Search for the cell housing the specified text and yield its (X, Y) center coordinate. 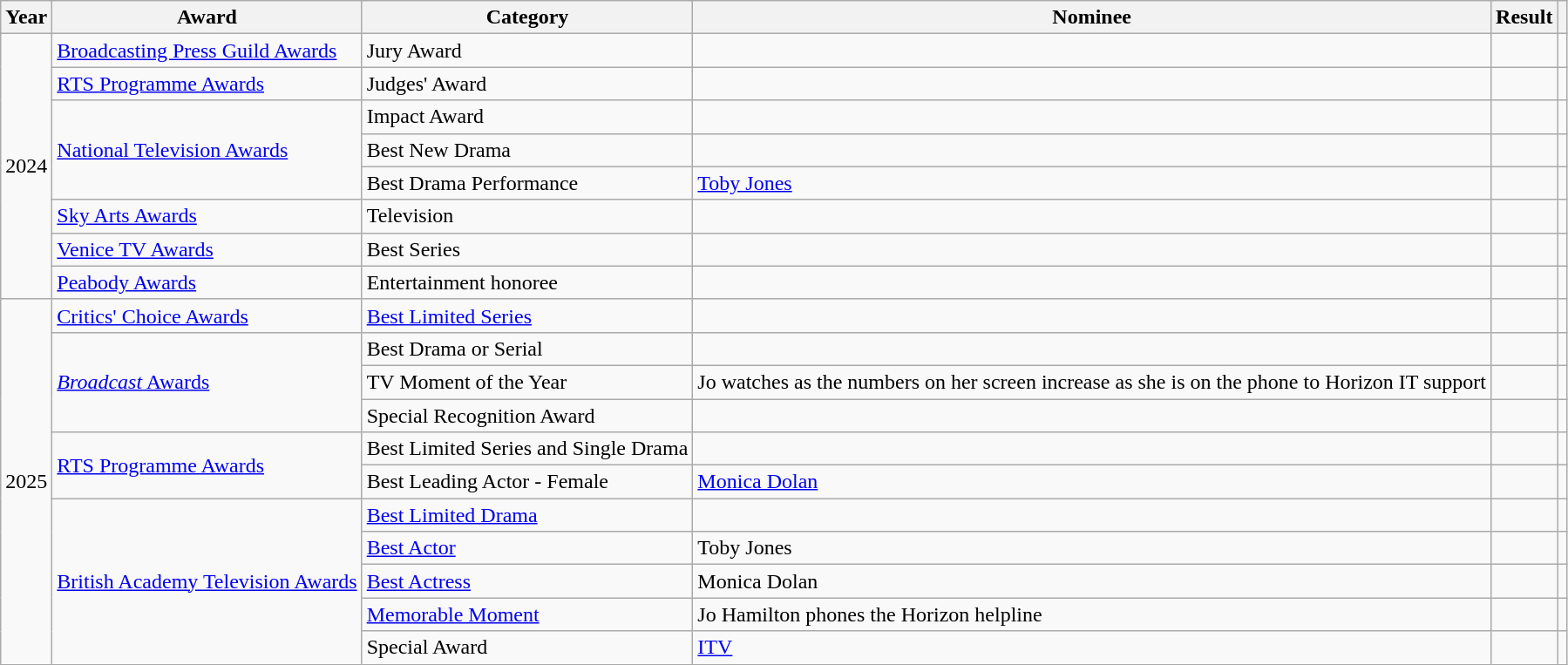
Entertainment honoree (527, 282)
Special Award (527, 648)
Venice TV Awards (207, 249)
Category (527, 17)
Judges' Award (527, 84)
2024 (26, 166)
Best Limited Series (527, 316)
2025 (26, 481)
Nominee (1092, 17)
British Academy Television Awards (207, 581)
Jo watches as the numbers on her screen increase as she is on the phone to Horizon IT support (1092, 382)
Jury Award (527, 51)
Television (527, 216)
Best Actor (527, 548)
Best New Drama (527, 150)
Special Recognition Award (527, 416)
Impact Award (527, 117)
Jo Hamilton phones the Horizon helpline (1092, 614)
Sky Arts Awards (207, 216)
Best Drama or Serial (527, 349)
Best Limited Series and Single Drama (527, 449)
Best Limited Drama (527, 515)
Award (207, 17)
TV Moment of the Year (527, 382)
Result (1524, 17)
Broadcast Awards (207, 382)
National Television Awards (207, 150)
Best Drama Performance (527, 183)
Peabody Awards (207, 282)
Best Leading Actor - Female (527, 482)
Critics' Choice Awards (207, 316)
Memorable Moment (527, 614)
Broadcasting Press Guild Awards (207, 51)
ITV (1092, 648)
Best Actress (527, 581)
Year (26, 17)
Best Series (527, 249)
